From the cell containing the given text, extract its center point as [x, y] coordinate. 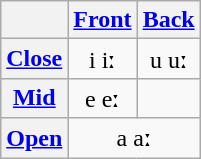
Front [102, 20]
e eː [102, 98]
a aː [134, 138]
Open [34, 138]
Close [34, 59]
Mid [34, 98]
Back [168, 20]
i iː [102, 59]
u uː [168, 59]
